Scan for the cell matching the given text and deliver its [x, y] coordinate at center. 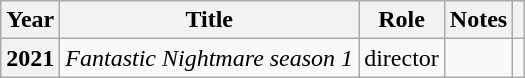
Year [30, 20]
Notes [478, 20]
Fantastic Nightmare season 1 [210, 58]
Role [402, 20]
director [402, 58]
Title [210, 20]
2021 [30, 58]
